Output the (X, Y) coordinate of the center of the cell containing the given text.  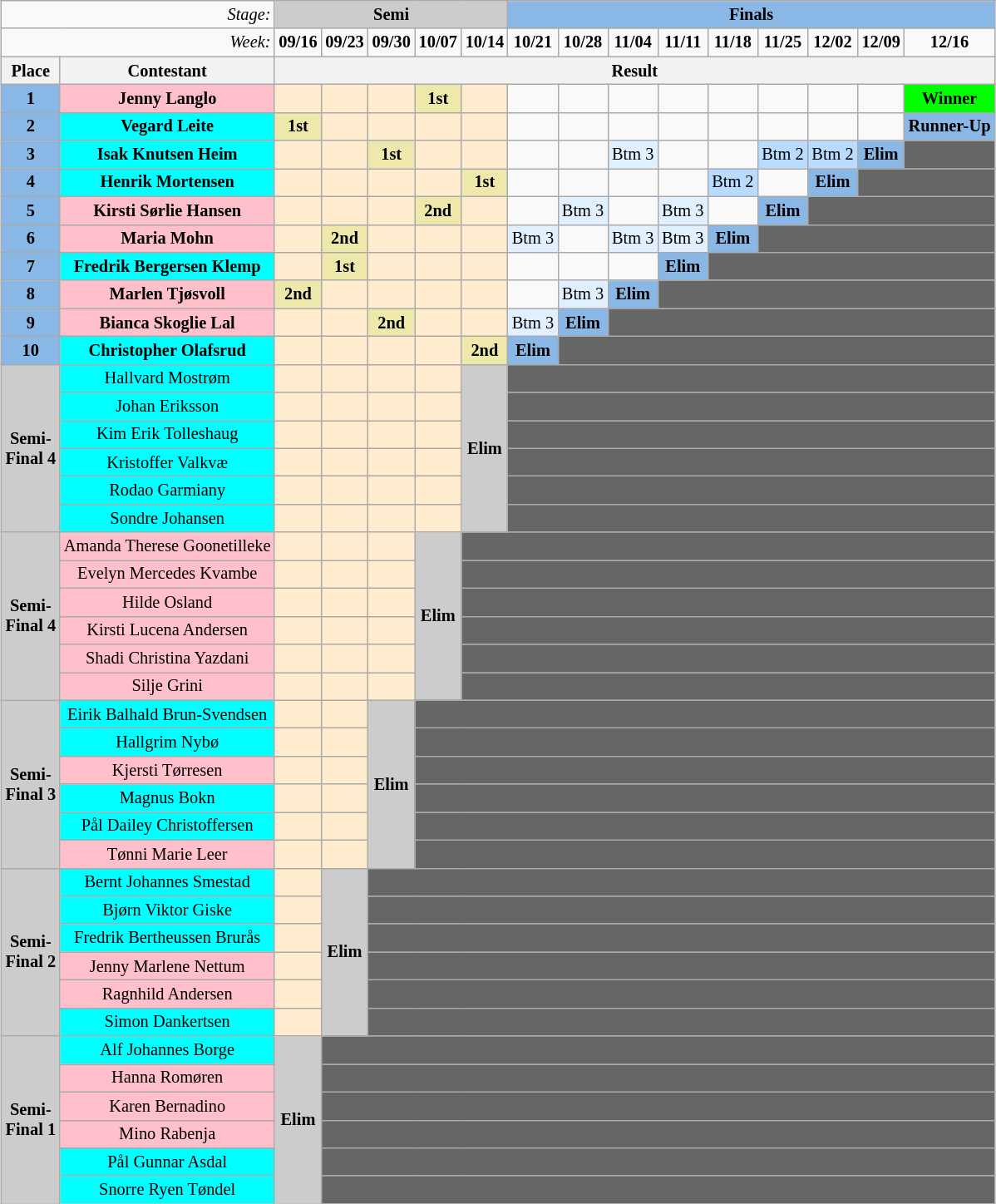
Kjersti Tørresen (167, 770)
Tønni Marie Leer (167, 854)
1 (31, 98)
12/16 (949, 42)
Kirsti Lucena Andersen (167, 630)
Eirik Balhald Brun-Svendsen (167, 714)
Pål Dailey Christoffersen (167, 826)
9 (31, 323)
7 (31, 266)
Bjørn Viktor Giske (167, 910)
Kim Erik Tolleshaug (167, 434)
09/30 (392, 42)
10/28 (583, 42)
Mino Rabenja (167, 1134)
Henrik Mortensen (167, 182)
4 (31, 182)
10 (31, 350)
Isak Knutsen Heim (167, 155)
Pål Gunnar Asdal (167, 1162)
Kirsti Sørlie Hansen (167, 210)
10/21 (533, 42)
10/14 (485, 42)
5 (31, 210)
09/16 (298, 42)
11/18 (732, 42)
11/25 (782, 42)
Semi-Final 1 (31, 1120)
10/07 (438, 42)
Amanda Therese Goonetilleke (167, 546)
Kristoffer Valkvæ (167, 462)
Hallgrim Nybø (167, 742)
12/02 (832, 42)
Hanna Romøren (167, 1078)
Silje Grini (167, 686)
Week: (138, 42)
8 (31, 294)
Contestant (167, 71)
Jenny Langlo (167, 98)
Johan Eriksson (167, 407)
09/23 (344, 42)
Finals (752, 14)
Winner (949, 98)
Christopher Olafsrud (167, 350)
2 (31, 126)
Result (634, 71)
Evelyn Mercedes Kvambe (167, 574)
Marlen Tjøsvoll (167, 294)
Ragnhild Andersen (167, 994)
Bianca Skoglie Lal (167, 323)
Alf Johannes Borge (167, 1050)
6 (31, 239)
12/09 (881, 42)
Maria Mohn (167, 239)
Stage: (138, 14)
Rodao Garmiany (167, 490)
Sondre Johansen (167, 518)
11/04 (633, 42)
Runner-Up (949, 126)
Bernt Johannes Smestad (167, 882)
Shadi Christina Yazdani (167, 658)
Snorre Ryen Tøndel (167, 1190)
Place (31, 71)
Semi-Final 2 (31, 952)
Fredrik Bergersen Klemp (167, 266)
Simon Dankertsen (167, 1022)
Hallvard Mostrøm (167, 378)
Vegard Leite (167, 126)
Fredrik Bertheussen Brurås (167, 938)
Magnus Bokn (167, 798)
3 (31, 155)
Hilde Osland (167, 602)
Karen Bernadino (167, 1106)
Semi (391, 14)
Jenny Marlene Nettum (167, 966)
Semi-Final 3 (31, 784)
11/11 (683, 42)
